Search for the cell housing the specified text and yield its [X, Y] center coordinate. 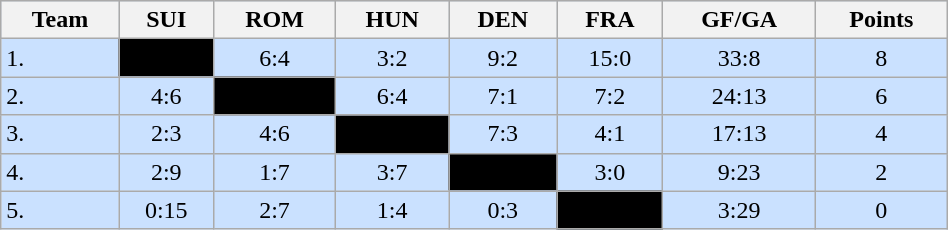
GF/GA [740, 20]
33:8 [740, 58]
2 [881, 172]
3:29 [740, 210]
2:3 [166, 134]
DEN [503, 20]
2. [60, 96]
4. [60, 172]
ROM [274, 20]
7:1 [503, 96]
2:7 [274, 210]
7:3 [503, 134]
2:9 [166, 172]
3:2 [392, 58]
3. [60, 134]
4 [881, 134]
9:2 [503, 58]
5. [60, 210]
15:0 [610, 58]
0:3 [503, 210]
24:13 [740, 96]
1. [60, 58]
4:1 [610, 134]
0:15 [166, 210]
6 [881, 96]
SUI [166, 20]
3:0 [610, 172]
1:7 [274, 172]
FRA [610, 20]
3:7 [392, 172]
17:13 [740, 134]
7:2 [610, 96]
1:4 [392, 210]
Team [60, 20]
HUN [392, 20]
0 [881, 210]
Points [881, 20]
8 [881, 58]
9:23 [740, 172]
